Locate the cell with the specified text and output its [X, Y] center coordinate. 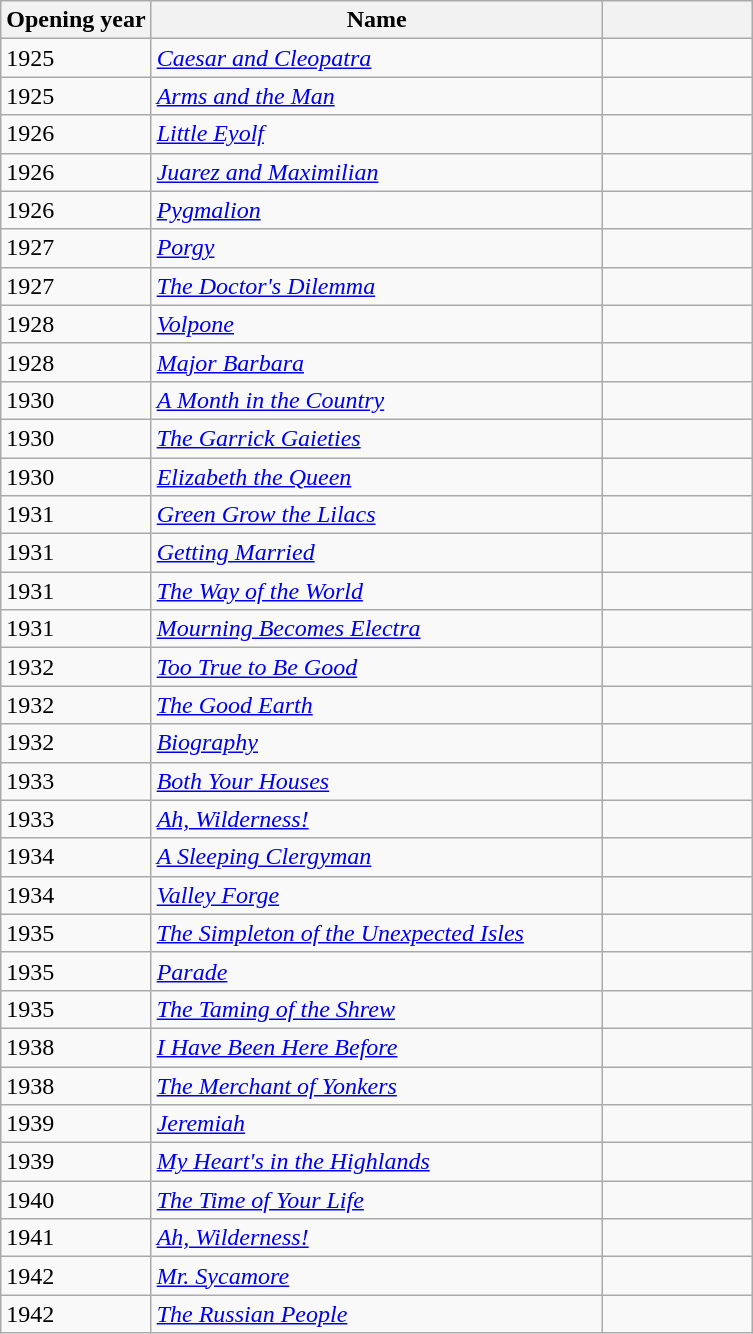
Parade [376, 971]
Name [376, 20]
The Merchant of Yonkers [376, 1085]
Green Grow the Lilacs [376, 515]
Too True to Be Good [376, 667]
1941 [76, 1238]
A Sleeping Clergyman [376, 857]
Mourning Becomes Electra [376, 629]
Opening year [76, 20]
Little Eyolf [376, 134]
Jeremiah [376, 1124]
I Have Been Here Before [376, 1047]
Biography [376, 743]
Valley Forge [376, 895]
Elizabeth the Queen [376, 477]
The Garrick Gaieties [376, 438]
The Good Earth [376, 705]
My Heart's in the Highlands [376, 1162]
Juarez and Maximilian [376, 172]
Arms and the Man [376, 96]
Porgy [376, 248]
Volpone [376, 324]
Both Your Houses [376, 781]
Major Barbara [376, 362]
Getting Married [376, 553]
The Doctor's Dilemma [376, 286]
The Simpleton of the Unexpected Isles [376, 933]
Pygmalion [376, 210]
Mr. Sycamore [376, 1276]
The Way of the World [376, 591]
The Taming of the Shrew [376, 1009]
Caesar and Cleopatra [376, 58]
A Month in the Country [376, 400]
1940 [76, 1200]
The Russian People [376, 1314]
The Time of Your Life [376, 1200]
